Provide the [x, y] coordinate of the cell's center where the given text is located.  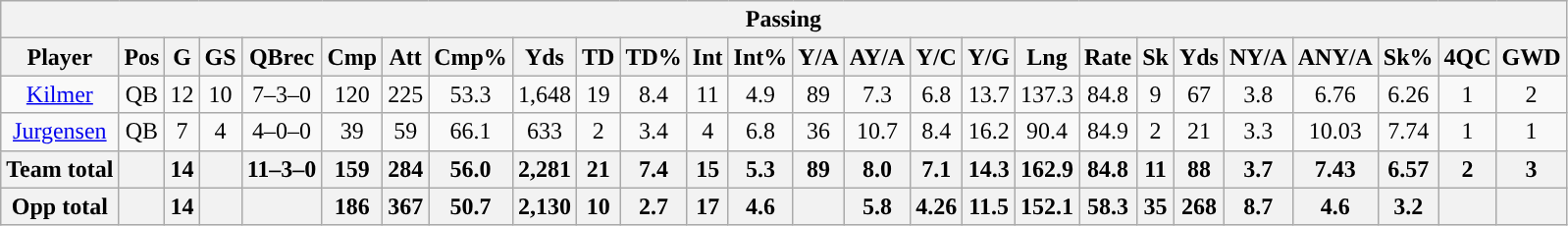
Passing [783, 20]
Y/C [936, 57]
G [183, 57]
GS [220, 57]
12 [183, 94]
7 [183, 132]
7.43 [1334, 169]
7–3–0 [282, 94]
3.2 [1408, 206]
35 [1156, 206]
9 [1156, 94]
Att [406, 57]
633 [544, 132]
15 [707, 169]
Opp total [60, 206]
4–0–0 [282, 132]
3 [1531, 169]
159 [352, 169]
7.3 [877, 94]
3.3 [1258, 132]
137.3 [1048, 94]
3.7 [1258, 169]
1,648 [544, 94]
Pos [141, 57]
152.1 [1048, 206]
53.3 [471, 94]
4.26 [936, 206]
17 [707, 206]
11.5 [989, 206]
6.57 [1408, 169]
Kilmer [60, 94]
7.4 [653, 169]
Rate [1109, 57]
Int [707, 57]
Lng [1048, 57]
Cmp [352, 57]
8.7 [1258, 206]
ANY/A [1334, 57]
13.7 [989, 94]
186 [352, 206]
11–3–0 [282, 169]
TD% [653, 57]
39 [352, 132]
10.03 [1334, 132]
3.4 [653, 132]
50.7 [471, 206]
8.0 [877, 169]
Sk [1156, 57]
90.4 [1048, 132]
AY/A [877, 57]
36 [818, 132]
2,130 [544, 206]
225 [406, 94]
59 [406, 132]
162.9 [1048, 169]
Sk% [1408, 57]
10.7 [877, 132]
5.8 [877, 206]
56.0 [471, 169]
88 [1199, 169]
QBrec [282, 57]
GWD [1531, 57]
2,281 [544, 169]
367 [406, 206]
7.74 [1408, 132]
58.3 [1109, 206]
4.9 [760, 94]
Y/A [818, 57]
6.76 [1334, 94]
84.9 [1109, 132]
Jurgensen [60, 132]
5.3 [760, 169]
268 [1199, 206]
Int% [760, 57]
16.2 [989, 132]
3.8 [1258, 94]
7.1 [936, 169]
NY/A [1258, 57]
TD [598, 57]
19 [598, 94]
120 [352, 94]
2.7 [653, 206]
14.3 [989, 169]
Y/G [989, 57]
67 [1199, 94]
Team total [60, 169]
284 [406, 169]
4QC [1468, 57]
Cmp% [471, 57]
6.26 [1408, 94]
66.1 [471, 132]
Player [60, 57]
